Pinpoint the cell where the given text exists, returning its [X, Y] midpoint coordinate. 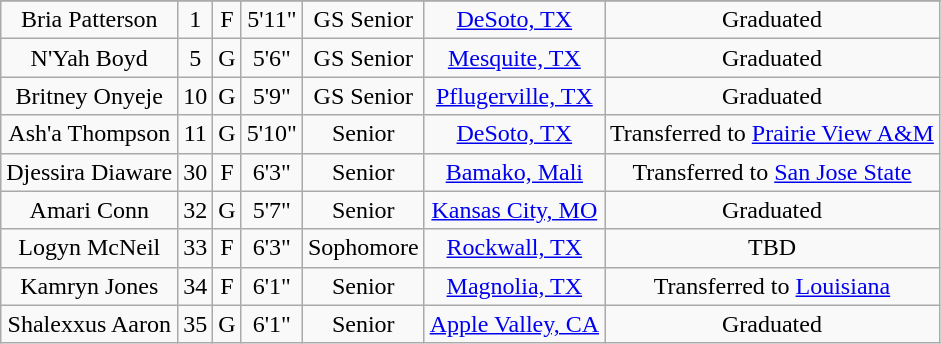
5'9" [272, 96]
N'Yah Boyd [90, 58]
TBD [772, 248]
Logyn McNeil [90, 248]
5'11" [272, 20]
Amari Conn [90, 210]
34 [196, 286]
33 [196, 248]
Ash'a Thompson [90, 134]
Djessira Diaware [90, 172]
Kansas City, MO [514, 210]
5'6" [272, 58]
Transferred to Louisiana [772, 286]
5'7" [272, 210]
11 [196, 134]
32 [196, 210]
Bamako, Mali [514, 172]
35 [196, 324]
Mesquite, TX [514, 58]
Apple Valley, CA [514, 324]
5'10" [272, 134]
Transferred to San Jose State [772, 172]
Kamryn Jones [90, 286]
Britney Onyeje [90, 96]
Transferred to Prairie View A&M [772, 134]
Bria Patterson [90, 20]
Rockwall, TX [514, 248]
5 [196, 58]
10 [196, 96]
30 [196, 172]
Shalexxus Aaron [90, 324]
Pflugerville, TX [514, 96]
1 [196, 20]
Magnolia, TX [514, 286]
Sophomore [363, 248]
